Identify which cell holds the provided text, then report its [X, Y] central coordinate. 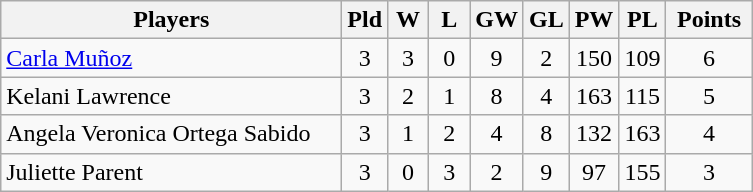
PL [642, 20]
GL [546, 20]
155 [642, 172]
5 [709, 96]
97 [594, 172]
Angela Veronica Ortega Sabido [172, 134]
W [408, 20]
PW [594, 20]
Players [172, 20]
150 [594, 58]
115 [642, 96]
Juliette Parent [172, 172]
6 [709, 58]
132 [594, 134]
Kelani Lawrence [172, 96]
Points [709, 20]
GW [497, 20]
Pld [365, 20]
L [450, 20]
Carla Muñoz [172, 58]
109 [642, 58]
